Output the [X, Y] coordinate of the center of the cell containing the given text.  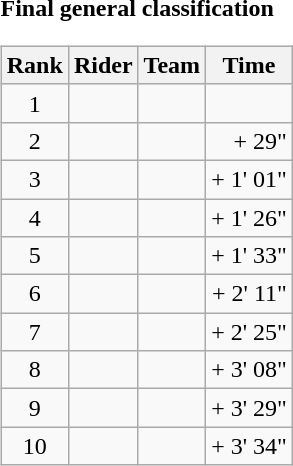
+ 1' 26" [250, 217]
5 [34, 256]
1 [34, 103]
+ 1' 01" [250, 179]
6 [34, 294]
8 [34, 370]
2 [34, 141]
Time [250, 65]
3 [34, 179]
10 [34, 446]
+ 2' 11" [250, 294]
9 [34, 408]
+ 3' 29" [250, 408]
Rank [34, 65]
Team [172, 65]
7 [34, 332]
+ 1' 33" [250, 256]
+ 3' 08" [250, 370]
Rider [103, 65]
+ 29" [250, 141]
+ 2' 25" [250, 332]
+ 3' 34" [250, 446]
4 [34, 217]
